Scan for the cell matching the given text and deliver its [x, y] coordinate at center. 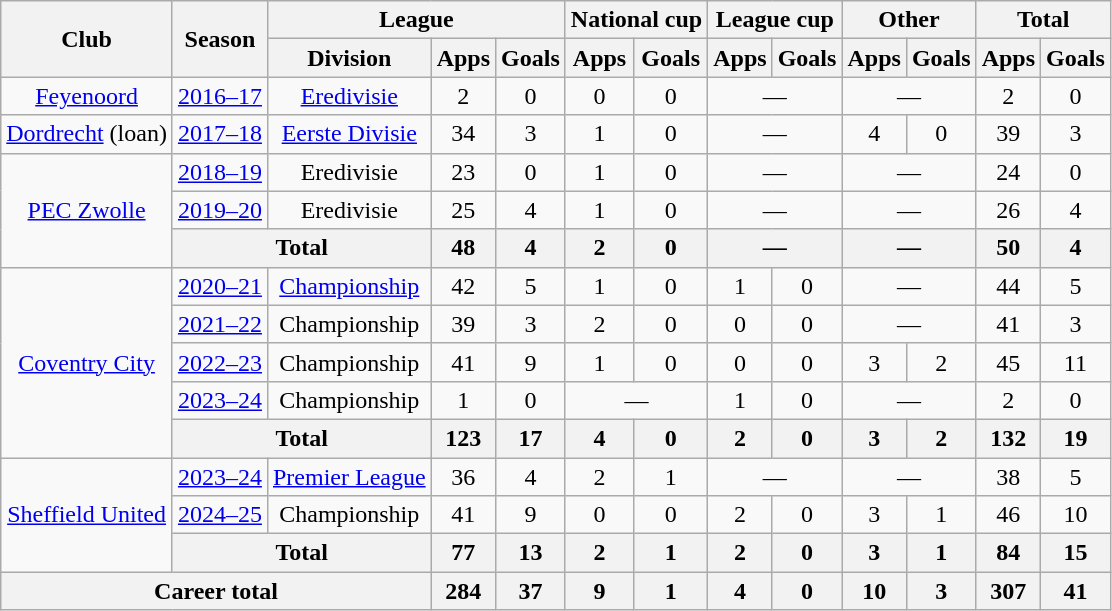
77 [463, 553]
2021–22 [220, 324]
45 [1008, 362]
15 [1076, 553]
19 [1076, 438]
2016–17 [220, 96]
48 [463, 248]
42 [463, 286]
Eerste Divisie [349, 134]
11 [1076, 362]
23 [463, 172]
34 [463, 134]
Dordrecht (loan) [87, 134]
284 [463, 591]
Other [909, 20]
PEC Zwolle [87, 210]
25 [463, 210]
Sheffield United [87, 515]
24 [1008, 172]
37 [531, 591]
46 [1008, 515]
2022–23 [220, 362]
League [416, 20]
123 [463, 438]
2024–25 [220, 515]
Feyenoord [87, 96]
2020–21 [220, 286]
36 [463, 477]
Premier League [349, 477]
132 [1008, 438]
307 [1008, 591]
Club [87, 39]
Season [220, 39]
44 [1008, 286]
2019–20 [220, 210]
2017–18 [220, 134]
50 [1008, 248]
League cup [775, 20]
26 [1008, 210]
National cup [636, 20]
17 [531, 438]
13 [531, 553]
Coventry City [87, 362]
Division [349, 58]
38 [1008, 477]
Career total [216, 591]
2018–19 [220, 172]
84 [1008, 553]
